Provide the (x, y) coordinate of the cell's center where the given text is located.  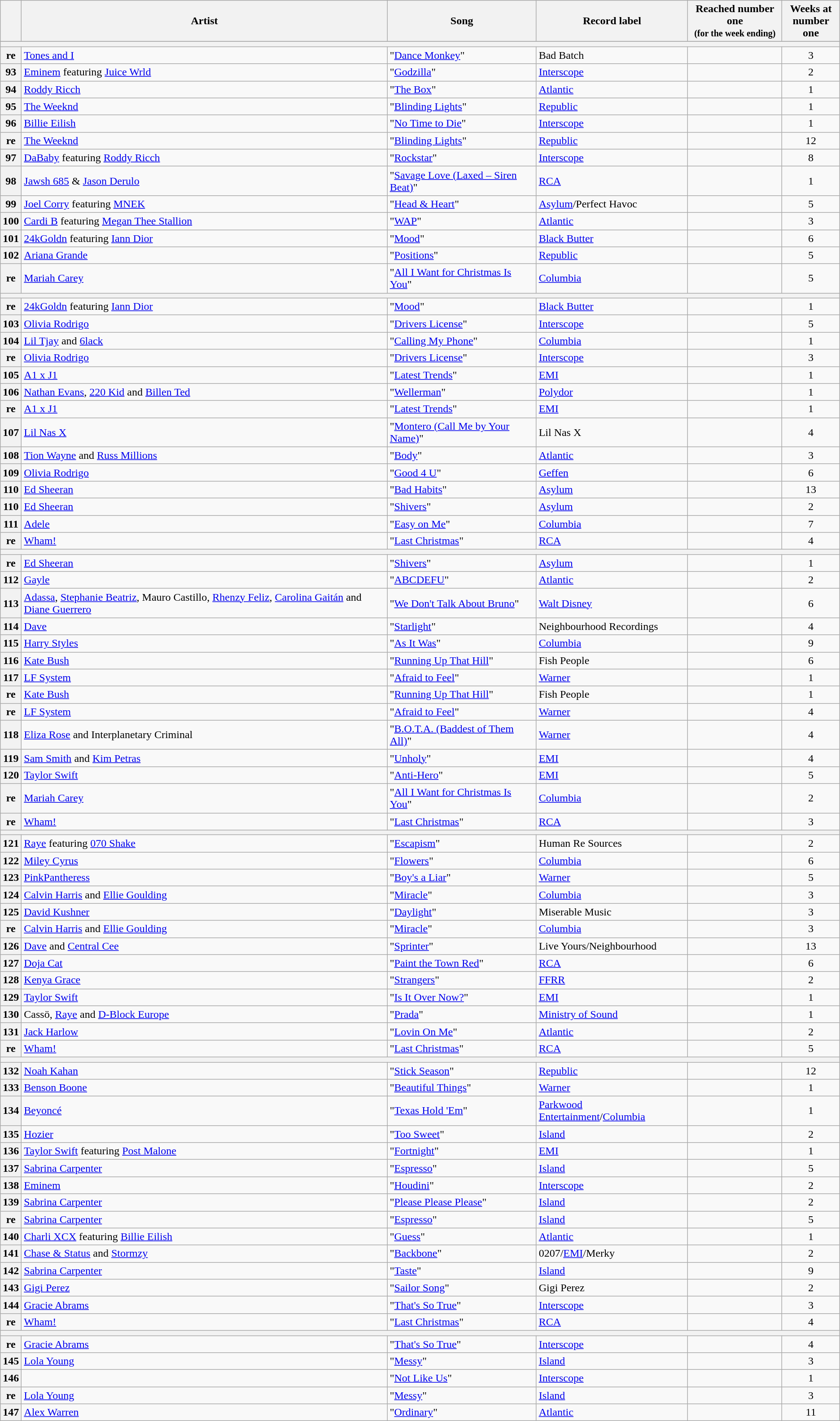
"Good 4 U" (462, 472)
"Sprinter" (462, 946)
113 (11, 603)
Lil Tjay and 6lack (205, 341)
111 (11, 524)
David Kushner (205, 912)
Joel Corry featuring MNEK (205, 204)
109 (11, 472)
Kenya Grace (205, 980)
139 (11, 1202)
"B.O.T.A. (Baddest of Them All)" (462, 735)
98 (11, 180)
132 (11, 1071)
112 (11, 580)
Adassa, Stephanie Beatriz, Mauro Castillo, Rhenzy Feliz, Carolina Gaitán and Diane Guerrero (205, 603)
122 (11, 861)
99 (11, 204)
Eminem featuring Juice Wrld (205, 72)
136 (11, 1151)
Tion Wayne and Russ Millions (205, 455)
"ABCDEFU" (462, 580)
"Taste" (462, 1271)
Charli XCX featuring Billie Eilish (205, 1236)
"Positions" (462, 255)
"Guess" (462, 1236)
Harry Styles (205, 643)
Taylor Swift featuring Post Malone (205, 1151)
145 (11, 1361)
Asylum/Perfect Havoc (612, 204)
Miley Cyrus (205, 861)
FFRR (612, 980)
Adele (205, 524)
119 (11, 758)
"Flowers" (462, 861)
"Paint the Town Red" (462, 963)
"Texas Hold 'Em" (462, 1111)
Doja Cat (205, 963)
Parkwood Entertainment/Columbia (612, 1111)
Neighbourhood Recordings (612, 626)
"Starlight" (462, 626)
"Not Like Us" (462, 1378)
144 (11, 1305)
114 (11, 626)
Jack Harlow (205, 1031)
128 (11, 980)
Ministry of Sound (612, 1014)
Billie Eilish (205, 123)
"Dance Monkey" (462, 55)
"Sailor Song" (462, 1288)
"Unholy" (462, 758)
"Wellerman" (462, 392)
"Boy's a Liar" (462, 878)
Record label (612, 21)
"Beautiful Things" (462, 1088)
"Anti-Hero" (462, 775)
"Backbone" (462, 1254)
118 (11, 735)
"We Don't Talk About Bruno" (462, 603)
Walt Disney (612, 603)
"Stick Season" (462, 1071)
Eliza Rose and Interplanetary Criminal (205, 735)
102 (11, 255)
137 (11, 1168)
Miserable Music (612, 912)
107 (11, 432)
Gayle (205, 580)
"Too Sweet" (462, 1134)
7 (811, 524)
133 (11, 1088)
Beyoncé (205, 1111)
93 (11, 72)
138 (11, 1185)
96 (11, 123)
121 (11, 844)
"Houdini" (462, 1185)
"Bad Habits" (462, 489)
DaBaby featuring Roddy Ricch (205, 158)
"Montero (Call Me by Your Name)" (462, 432)
100 (11, 221)
"Body" (462, 455)
"WAP" (462, 221)
101 (11, 238)
Dave (205, 626)
"Easy on Me" (462, 524)
Tones and I (205, 55)
Weeks atnumber one (811, 21)
"Is It Over Now?" (462, 997)
147 (11, 1412)
127 (11, 963)
Ariana Grande (205, 255)
Artist (205, 21)
115 (11, 643)
"Prada" (462, 1014)
135 (11, 1134)
142 (11, 1271)
Jawsh 685 & Jason Derulo (205, 180)
Hozier (205, 1134)
PinkPantheress (205, 878)
Geffen (612, 472)
97 (11, 158)
"Lovin On Me" (462, 1031)
Noah Kahan (205, 1071)
Live Yours/Neighbourhood (612, 946)
Polydor (612, 392)
Cassö, Raye and D-Block Europe (205, 1014)
Song (462, 21)
143 (11, 1288)
Benson Boone (205, 1088)
134 (11, 1111)
8 (811, 158)
"Daylight" (462, 912)
"As It Was" (462, 643)
120 (11, 775)
103 (11, 324)
129 (11, 997)
0207/EMI/Merky (612, 1254)
11 (811, 1412)
106 (11, 392)
"Rockstar" (462, 158)
Dave and Central Cee (205, 946)
126 (11, 946)
Human Re Sources (612, 844)
Cardi B featuring Megan Thee Stallion (205, 221)
Alex Warren (205, 1412)
"Please Please Please" (462, 1202)
95 (11, 106)
Raye featuring 070 Shake (205, 844)
130 (11, 1014)
124 (11, 895)
Bad Batch (612, 55)
Reached number one(for the week ending) (735, 21)
Eminem (205, 1185)
Nathan Evans, 220 Kid and Billen Ted (205, 392)
"No Time to Die" (462, 123)
131 (11, 1031)
116 (11, 660)
123 (11, 878)
"Ordinary" (462, 1412)
125 (11, 912)
Roddy Ricch (205, 89)
146 (11, 1378)
"Strangers" (462, 980)
117 (11, 678)
"Fortnight" (462, 1151)
Sam Smith and Kim Petras (205, 758)
108 (11, 455)
140 (11, 1236)
"Savage Love (Laxed – Siren Beat)" (462, 180)
"Escapism" (462, 844)
104 (11, 341)
"Calling My Phone" (462, 341)
141 (11, 1254)
105 (11, 375)
"The Box" (462, 89)
94 (11, 89)
Chase & Status and Stormzy (205, 1254)
"Godzilla" (462, 72)
"Head & Heart" (462, 204)
